Search for the cell housing the specified text and yield its (x, y) center coordinate. 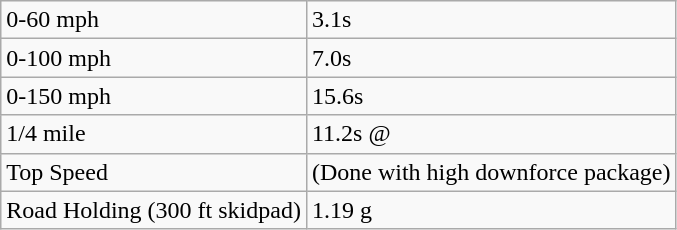
1.19 g (491, 210)
(Done with high downforce package) (491, 172)
0-150 mph (154, 96)
3.1s (491, 20)
1/4 mile (154, 134)
7.0s (491, 58)
Road Holding (300 ft skidpad) (154, 210)
11.2s @ (491, 134)
15.6s (491, 96)
Top Speed (154, 172)
0-60 mph (154, 20)
0-100 mph (154, 58)
